Pinpoint the cell where the given text exists, returning its (x, y) midpoint coordinate. 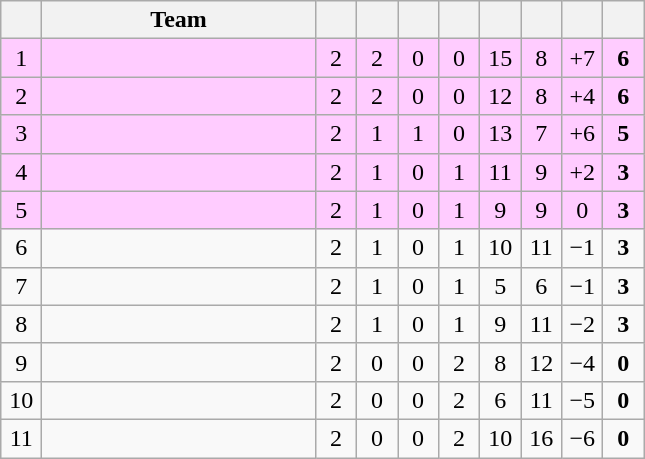
+7 (582, 58)
−6 (582, 438)
4 (22, 172)
+6 (582, 134)
−2 (582, 324)
16 (542, 438)
15 (500, 58)
−5 (582, 400)
Team (179, 20)
+4 (582, 96)
−4 (582, 362)
13 (500, 134)
+2 (582, 172)
